From the cell containing the given text, extract its center point as [x, y] coordinate. 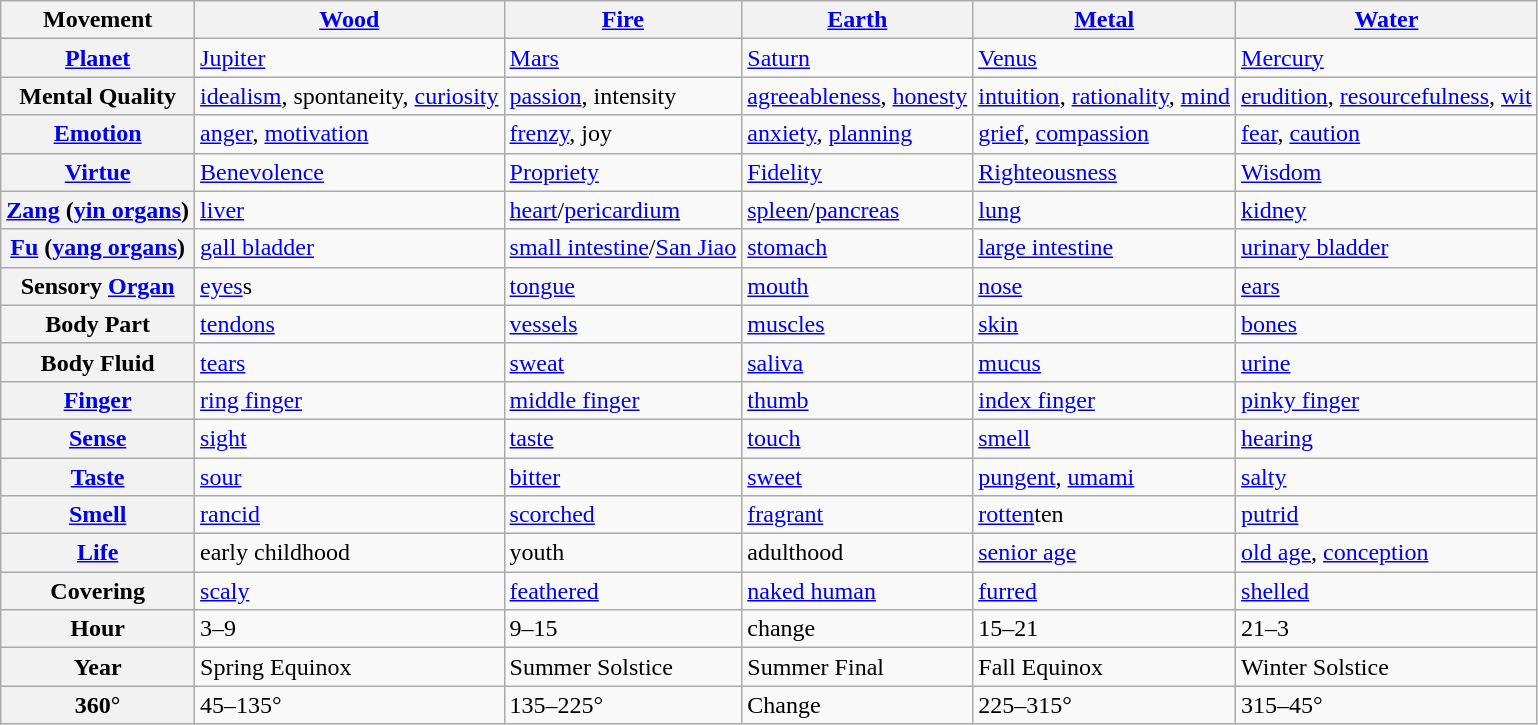
youth [623, 553]
stomach [858, 248]
anger, motivation [350, 134]
Earth [858, 20]
Taste [98, 477]
Covering [98, 591]
erudition, resourcefulness, wit [1387, 96]
315–45° [1387, 705]
change [858, 629]
tears [350, 362]
mouth [858, 286]
old age, conception [1387, 553]
Year [98, 667]
early childhood [350, 553]
Mars [623, 58]
saliva [858, 362]
passion, intensity [623, 96]
Body Part [98, 324]
Saturn [858, 58]
fragrant [858, 515]
rottenten [1104, 515]
Jupiter [350, 58]
muscles [858, 324]
scaly [350, 591]
45–135° [350, 705]
agreeableness, honesty [858, 96]
Mental Quality [98, 96]
bitter [623, 477]
index finger [1104, 400]
small intestine/San Jiao [623, 248]
gall bladder [350, 248]
Sense [98, 438]
Fall Equinox [1104, 667]
Winter Solstice [1387, 667]
Summer Final [858, 667]
bones [1387, 324]
Smell [98, 515]
mucus [1104, 362]
naked human [858, 591]
touch [858, 438]
sight [350, 438]
pungent, umami [1104, 477]
Spring Equinox [350, 667]
sweat [623, 362]
Planet [98, 58]
Propriety [623, 172]
adulthood [858, 553]
nose [1104, 286]
shelled [1387, 591]
Change [858, 705]
Zang (yin organs) [98, 210]
thumb [858, 400]
Hour [98, 629]
fear, caution [1387, 134]
feathered [623, 591]
Wisdom [1387, 172]
intuition, rationality, mind [1104, 96]
liver [350, 210]
Fire [623, 20]
9–15 [623, 629]
15–21 [1104, 629]
pinky finger [1387, 400]
Finger [98, 400]
sour [350, 477]
frenzy, joy [623, 134]
senior age [1104, 553]
Fidelity [858, 172]
Venus [1104, 58]
Righteousness [1104, 172]
large intestine [1104, 248]
kidney [1387, 210]
Benevolence [350, 172]
3–9 [350, 629]
360° [98, 705]
anxiety, planning [858, 134]
Wood [350, 20]
scorched [623, 515]
rancid [350, 515]
sweet [858, 477]
hearing [1387, 438]
lung [1104, 210]
salty [1387, 477]
eyess [350, 286]
vessels [623, 324]
Mercury [1387, 58]
225–315° [1104, 705]
ears [1387, 286]
tongue [623, 286]
135–225° [623, 705]
urinary bladder [1387, 248]
Body Fluid [98, 362]
Fu (yang organs) [98, 248]
spleen/pancreas [858, 210]
Life [98, 553]
Summer Solstice [623, 667]
Virtue [98, 172]
idealism, spontaneity, curiosity [350, 96]
urine [1387, 362]
putrid [1387, 515]
Sensory Organ [98, 286]
Movement [98, 20]
21–3 [1387, 629]
middle finger [623, 400]
heart/pericardium [623, 210]
skin [1104, 324]
grief, compassion [1104, 134]
taste [623, 438]
tendons [350, 324]
smell [1104, 438]
Metal [1104, 20]
Emotion [98, 134]
Water [1387, 20]
ring finger [350, 400]
furred [1104, 591]
